Determine the [X, Y] coordinate at the center of the cell enclosing the given text.  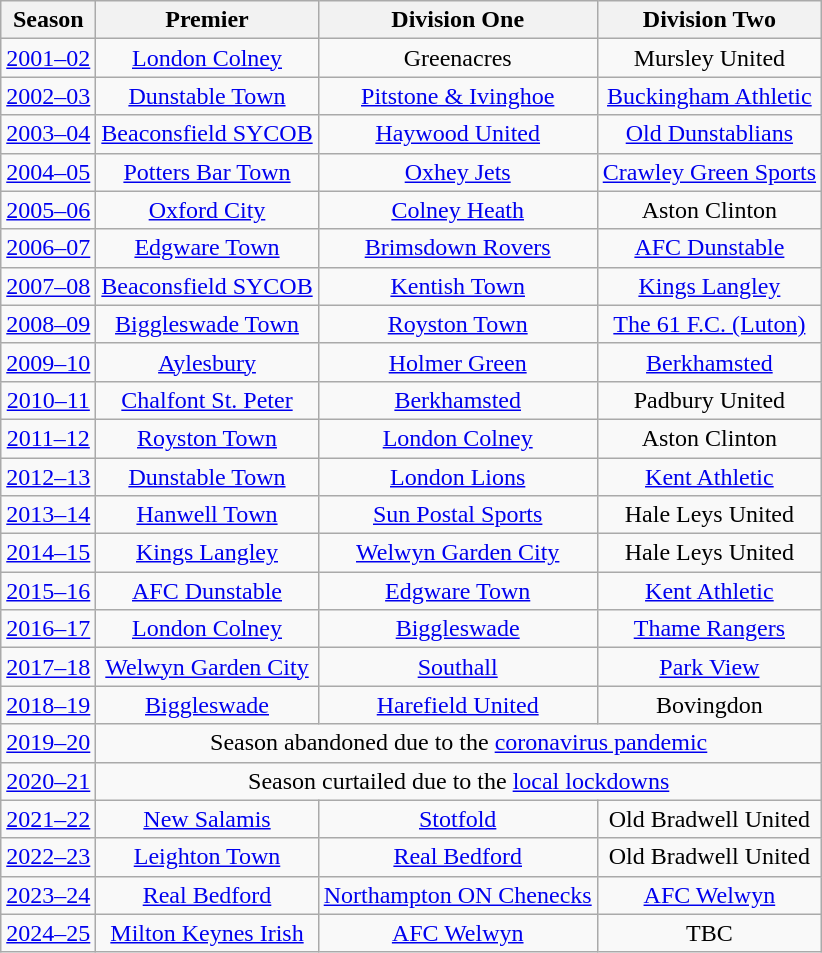
2017–18 [48, 667]
2006–07 [48, 248]
2011–12 [48, 438]
2022–23 [48, 857]
New Salamis [207, 819]
Oxhey Jets [458, 172]
Stotfold [458, 819]
Crawley Green Sports [709, 172]
Oxford City [207, 210]
Hanwell Town [207, 515]
2002–03 [48, 96]
2020–21 [48, 781]
Season [48, 20]
2024–25 [48, 933]
2014–15 [48, 553]
2008–09 [48, 324]
Greenacres [458, 58]
London Lions [458, 477]
Season curtailed due to the local lockdowns [459, 781]
2021–22 [48, 819]
2003–04 [48, 134]
Thame Rangers [709, 629]
Premier [207, 20]
Haywood United [458, 134]
Pitstone & Ivinghoe [458, 96]
2019–20 [48, 743]
TBC [709, 933]
Season abandoned due to the coronavirus pandemic [459, 743]
Brimsdown Rovers [458, 248]
Park View [709, 667]
2007–08 [48, 286]
Harefield United [458, 705]
Buckingham Athletic [709, 96]
Division Two [709, 20]
Bovingdon [709, 705]
2018–19 [48, 705]
Biggleswade Town [207, 324]
2001–02 [48, 58]
Old Dunstablians [709, 134]
2013–14 [48, 515]
Holmer Green [458, 362]
Milton Keynes Irish [207, 933]
Southall [458, 667]
2009–10 [48, 362]
2016–17 [48, 629]
Kentish Town [458, 286]
Sun Postal Sports [458, 515]
2012–13 [48, 477]
2004–05 [48, 172]
2010–11 [48, 400]
Potters Bar Town [207, 172]
The 61 F.C. (Luton) [709, 324]
Padbury United [709, 400]
Northampton ON Chenecks [458, 895]
Chalfont St. Peter [207, 400]
Division One [458, 20]
Leighton Town [207, 857]
2005–06 [48, 210]
2015–16 [48, 591]
2023–24 [48, 895]
Colney Heath [458, 210]
Aylesbury [207, 362]
Mursley United [709, 58]
